Scan for the cell matching the given text and deliver its [x, y] coordinate at center. 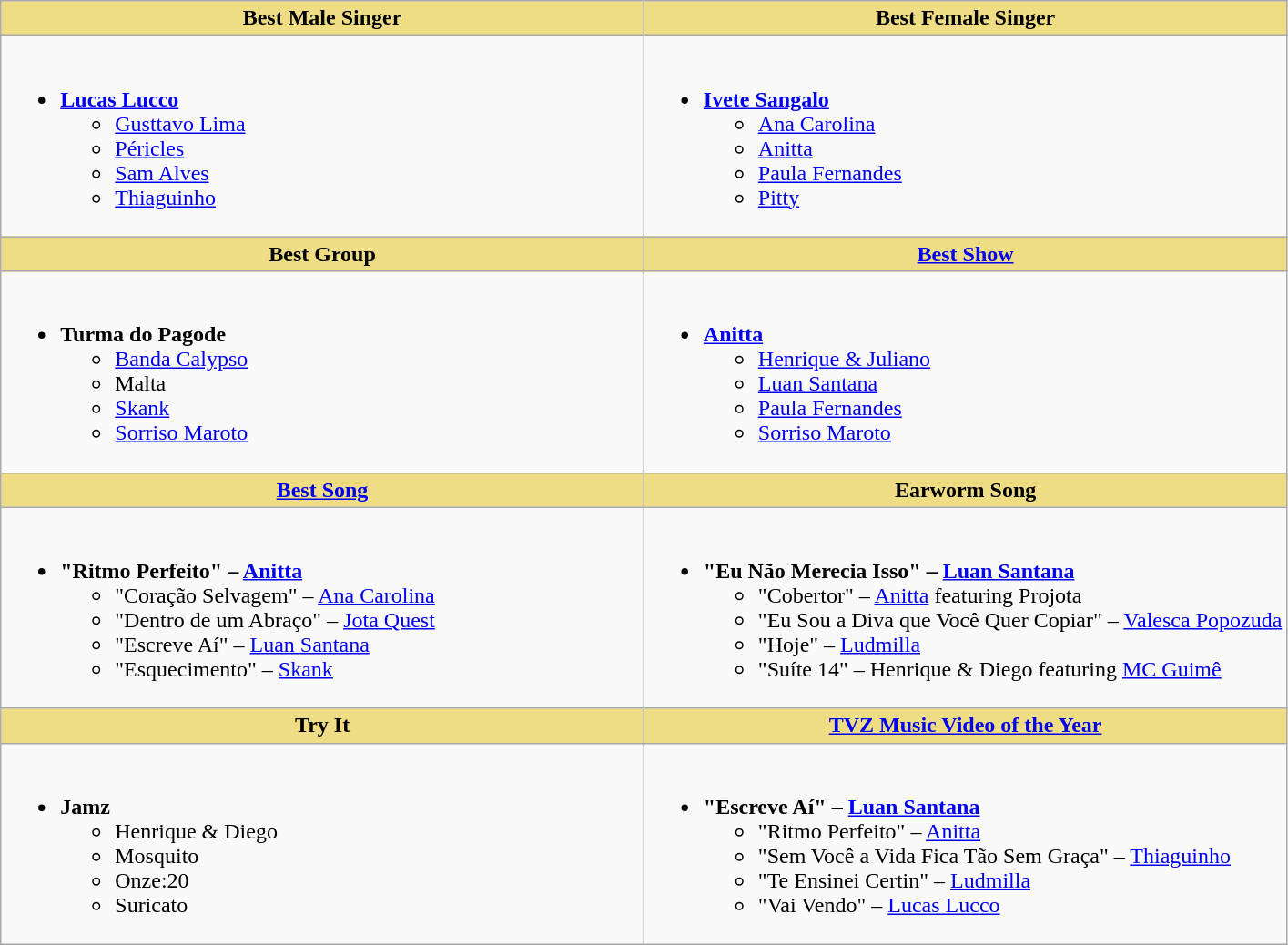
Best Male Singer [322, 18]
JamzHenrique & DiegoMosquitoOnze:20Suricato [322, 843]
TVZ Music Video of the Year [965, 726]
Ivete SangaloAna CarolinaAnittaPaula FernandesPitty [965, 137]
Best Show [965, 254]
Lucas LuccoGusttavo LimaPériclesSam AlvesThiaguinho [322, 137]
"Ritmo Perfeito" – Anitta"Coração Selvagem" – Ana Carolina"Dentro de um Abraço" – Jota Quest"Escreve Aí" – Luan Santana"Esquecimento" – Skank [322, 608]
Earworm Song [965, 490]
Turma do PagodeBanda CalypsoMaltaSkankSorriso Maroto [322, 371]
Try It [322, 726]
Best Female Singer [965, 18]
Best Group [322, 254]
AnittaHenrique & JulianoLuan SantanaPaula FernandesSorriso Maroto [965, 371]
Best Song [322, 490]
